Provide the [x, y] coordinate of the cell's center where the given text is located.  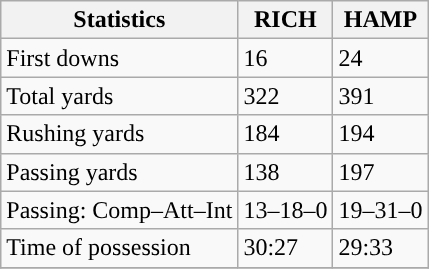
24 [380, 58]
Time of possession [120, 248]
Statistics [120, 20]
16 [286, 58]
391 [380, 96]
197 [380, 172]
30:27 [286, 248]
Passing: Comp–Att–Int [120, 210]
13–18–0 [286, 210]
Rushing yards [120, 134]
322 [286, 96]
HAMP [380, 20]
138 [286, 172]
Total yards [120, 96]
First downs [120, 58]
184 [286, 134]
Passing yards [120, 172]
RICH [286, 20]
29:33 [380, 248]
19–31–0 [380, 210]
194 [380, 134]
